Find where the given text appears and provide that cell's center as [x, y] coordinate. 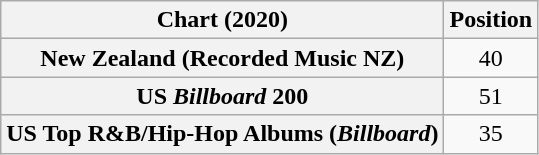
US Top R&B/Hip-Hop Albums (Billboard) [222, 134]
US Billboard 200 [222, 96]
Position [491, 20]
40 [491, 58]
51 [491, 96]
New Zealand (Recorded Music NZ) [222, 58]
35 [491, 134]
Chart (2020) [222, 20]
